For the text-containing cell, return its midpoint in (x, y) coordinate format. 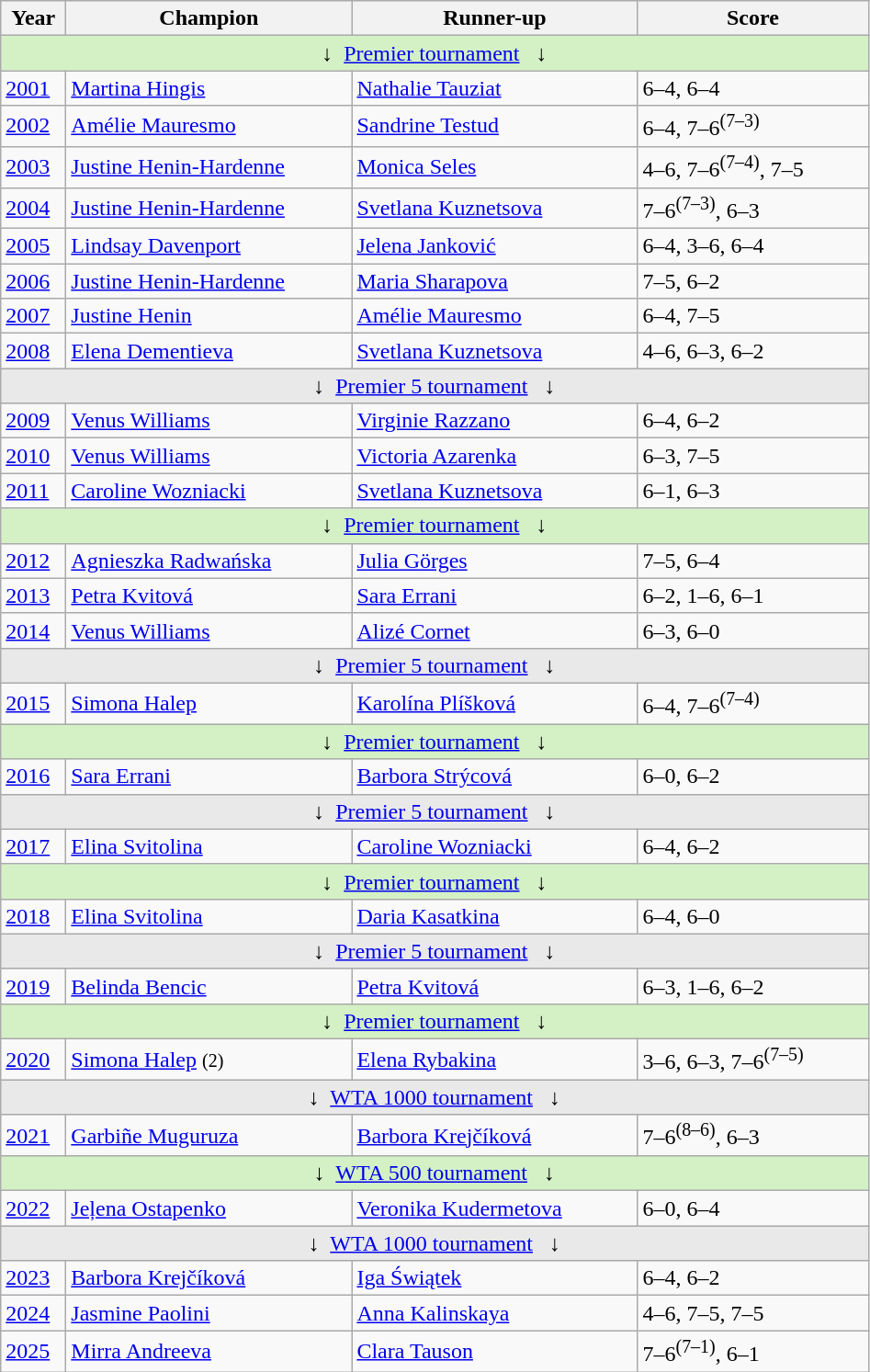
2006 (33, 281)
6–4, 7–6(7–3) (753, 127)
6–4, 6–0 (753, 916)
6–2, 1–6, 6–1 (753, 595)
4–6, 6–3, 6–2 (753, 351)
2016 (33, 777)
7–5, 6–2 (753, 281)
Jelena Janković (494, 246)
Simona Halep (2) (209, 1060)
2008 (33, 351)
6–0, 6–2 (753, 777)
3–6, 6–3, 7–6(7–5) (753, 1060)
Agnieszka Radwańska (209, 561)
Iga Świątek (494, 1278)
2011 (33, 491)
Champion (209, 18)
2009 (33, 421)
6–4, 7–5 (753, 316)
Simona Halep (209, 704)
Justine Henin (209, 316)
6–3, 6–0 (753, 630)
2023 (33, 1278)
2018 (33, 916)
6–0, 6–4 (753, 1208)
Monica Seles (494, 167)
2001 (33, 88)
6–3, 7–5 (753, 456)
Julia Görges (494, 561)
4–6, 7–6(7–4), 7–5 (753, 167)
2022 (33, 1208)
2010 (33, 456)
2013 (33, 595)
2003 (33, 167)
2014 (33, 630)
2017 (33, 846)
Karolína Plíšková (494, 704)
6–4, 6–4 (753, 88)
↓ WTA 500 tournament ↓ (435, 1174)
Lindsay Davenport (209, 246)
Maria Sharapova (494, 281)
Virginie Razzano (494, 421)
2020 (33, 1060)
2004 (33, 208)
7–6(7–1), 6–1 (753, 1351)
Jasmine Paolini (209, 1313)
2012 (33, 561)
Mirra Andreeva (209, 1351)
2024 (33, 1313)
Alizé Cornet (494, 630)
6–1, 6–3 (753, 491)
Elena Rybakina (494, 1060)
2021 (33, 1136)
Anna Kalinskaya (494, 1313)
2015 (33, 704)
Runner-up (494, 18)
Clara Tauson (494, 1351)
Victoria Azarenka (494, 456)
Belinda Bencic (209, 986)
Year (33, 18)
Veronika Kudermetova (494, 1208)
2002 (33, 127)
7–6(7–3), 6–3 (753, 208)
6–4, 3–6, 6–4 (753, 246)
7–5, 6–4 (753, 561)
2025 (33, 1351)
Barbora Strýcová (494, 777)
Martina Hingis (209, 88)
Garbiñe Muguruza (209, 1136)
2007 (33, 316)
Score (753, 18)
2005 (33, 246)
Daria Kasatkina (494, 916)
Elena Dementieva (209, 351)
4–6, 7–5, 7–5 (753, 1313)
6–4, 7–6(7–4) (753, 704)
6–3, 1–6, 6–2 (753, 986)
7–6(8–6), 6–3 (753, 1136)
Sandrine Testud (494, 127)
Nathalie Tauziat (494, 88)
Jeļena Ostapenko (209, 1208)
2019 (33, 986)
